Search for the cell housing the specified text and yield its [X, Y] center coordinate. 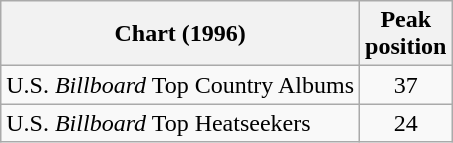
U.S. Billboard Top Heatseekers [180, 123]
Peakposition [406, 34]
U.S. Billboard Top Country Albums [180, 85]
37 [406, 85]
Chart (1996) [180, 34]
24 [406, 123]
